Identify which cell holds the provided text, then report its [X, Y] central coordinate. 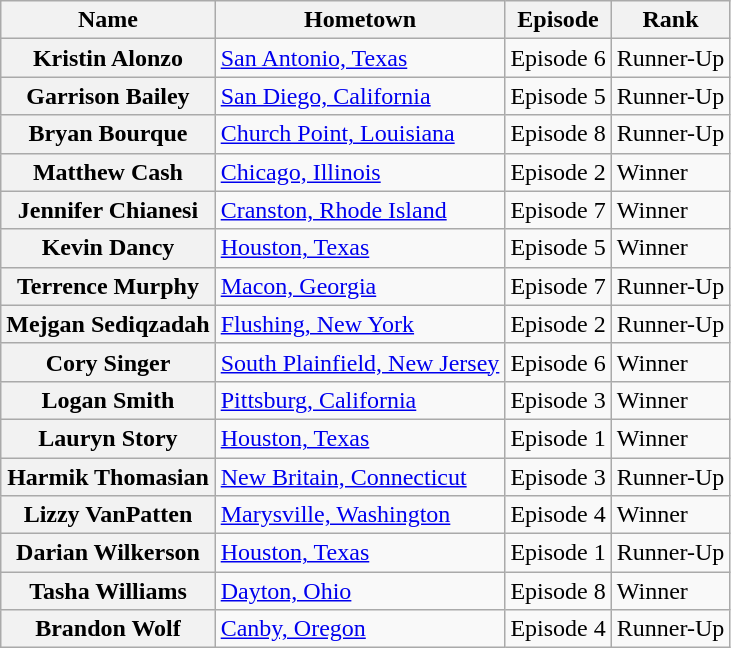
Darian Wilkerson [108, 553]
Canby, Oregon [360, 629]
Garrison Bailey [108, 96]
Kevin Dancy [108, 248]
Harmik Thomasian [108, 477]
San Antonio, Texas [360, 58]
Lauryn Story [108, 438]
Matthew Cash [108, 172]
New Britain, Connecticut [360, 477]
Macon, Georgia [360, 286]
Marysville, Washington [360, 515]
Brandon Wolf [108, 629]
Church Point, Louisiana [360, 134]
Name [108, 20]
South Plainfield, New Jersey [360, 362]
Mejgan Sediqzadah [108, 324]
Flushing, New York [360, 324]
Hometown [360, 20]
Pittsburg, California [360, 400]
Terrence Murphy [108, 286]
San Diego, California [360, 96]
Jennifer Chianesi [108, 210]
Kristin Alonzo [108, 58]
Lizzy VanPatten [108, 515]
Logan Smith [108, 400]
Bryan Bourque [108, 134]
Cory Singer [108, 362]
Dayton, Ohio [360, 591]
Rank [670, 20]
Chicago, Illinois [360, 172]
Episode [558, 20]
Cranston, Rhode Island [360, 210]
Tasha Williams [108, 591]
